From the cell containing the given text, extract its center point as (X, Y) coordinate. 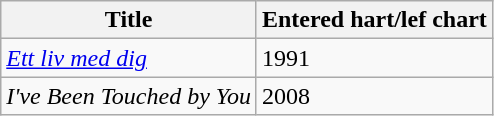
Title (129, 20)
I've Been Touched by You (129, 96)
Entered hart/lef chart (374, 20)
2008 (374, 96)
1991 (374, 58)
Ett liv med dig (129, 58)
